Return the [X, Y] coordinate for the center point of the cell that contains the specified text.  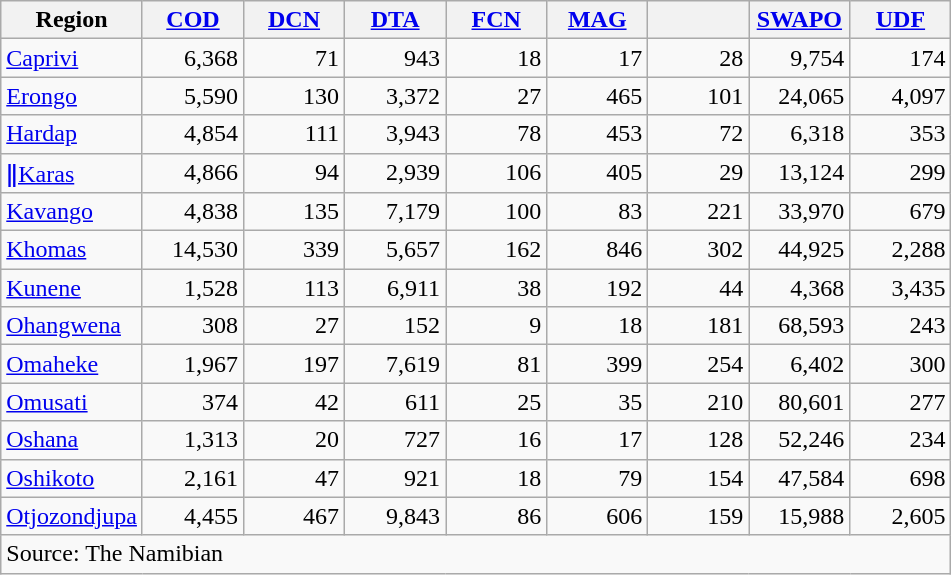
MAG [598, 20]
14,530 [192, 250]
181 [698, 326]
4,097 [900, 96]
79 [598, 478]
1,528 [192, 288]
9,754 [800, 58]
5,657 [396, 250]
135 [294, 212]
197 [294, 364]
679 [900, 212]
465 [598, 96]
44 [698, 288]
Caprivi [72, 58]
2,605 [900, 516]
72 [698, 134]
4,455 [192, 516]
35 [598, 402]
Source: The Namibian [476, 554]
1,313 [192, 440]
25 [496, 402]
33,970 [800, 212]
44,925 [800, 250]
846 [598, 250]
192 [598, 288]
FCN [496, 20]
42 [294, 402]
Omaheke [72, 364]
24,065 [800, 96]
698 [900, 478]
Erongo [72, 96]
100 [496, 212]
3,435 [900, 288]
154 [698, 478]
2,288 [900, 250]
5,590 [192, 96]
Oshikoto [72, 478]
277 [900, 402]
453 [598, 134]
78 [496, 134]
101 [698, 96]
7,619 [396, 364]
3,943 [396, 134]
DTA [396, 20]
81 [496, 364]
20 [294, 440]
ǁKaras [72, 173]
47 [294, 478]
243 [900, 326]
16 [496, 440]
302 [698, 250]
254 [698, 364]
4,368 [800, 288]
210 [698, 402]
1,967 [192, 364]
3,372 [396, 96]
15,988 [800, 516]
374 [192, 402]
4,866 [192, 173]
52,246 [800, 440]
353 [900, 134]
47,584 [800, 478]
80,601 [800, 402]
405 [598, 173]
300 [900, 364]
UDF [900, 20]
Region [72, 20]
68,593 [800, 326]
467 [294, 516]
606 [598, 516]
339 [294, 250]
9 [496, 326]
9,843 [396, 516]
COD [192, 20]
38 [496, 288]
6,318 [800, 134]
DCN [294, 20]
128 [698, 440]
221 [698, 212]
SWAPO [800, 20]
Hardap [72, 134]
111 [294, 134]
159 [698, 516]
611 [396, 402]
7,179 [396, 212]
Oshana [72, 440]
6,368 [192, 58]
29 [698, 173]
299 [900, 173]
174 [900, 58]
28 [698, 58]
13,124 [800, 173]
Khomas [72, 250]
727 [396, 440]
399 [598, 364]
106 [496, 173]
921 [396, 478]
4,838 [192, 212]
152 [396, 326]
86 [496, 516]
94 [294, 173]
2,161 [192, 478]
2,939 [396, 173]
130 [294, 96]
234 [900, 440]
6,402 [800, 364]
4,854 [192, 134]
Omusati [72, 402]
6,911 [396, 288]
Kavango [72, 212]
113 [294, 288]
Ohangwena [72, 326]
71 [294, 58]
Kunene [72, 288]
83 [598, 212]
162 [496, 250]
308 [192, 326]
Otjozondjupa [72, 516]
943 [396, 58]
